Pinpoint the cell where the given text exists, returning its [X, Y] midpoint coordinate. 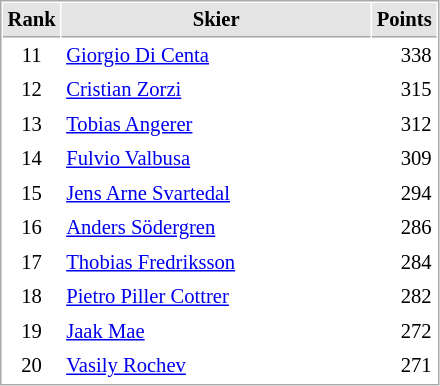
338 [404, 56]
Giorgio Di Centa [216, 56]
312 [404, 124]
19 [32, 332]
272 [404, 332]
Anders Södergren [216, 228]
Rank [32, 20]
20 [32, 366]
13 [32, 124]
282 [404, 296]
315 [404, 90]
Jaak Mae [216, 332]
Jens Arne Svartedal [216, 194]
Skier [216, 20]
284 [404, 262]
11 [32, 56]
Tobias Angerer [216, 124]
14 [32, 158]
Thobias Fredriksson [216, 262]
18 [32, 296]
Fulvio Valbusa [216, 158]
271 [404, 366]
Pietro Piller Cottrer [216, 296]
16 [32, 228]
Points [404, 20]
Cristian Zorzi [216, 90]
17 [32, 262]
12 [32, 90]
15 [32, 194]
309 [404, 158]
Vasily Rochev [216, 366]
294 [404, 194]
286 [404, 228]
